Identify which cell holds the provided text, then report its [x, y] central coordinate. 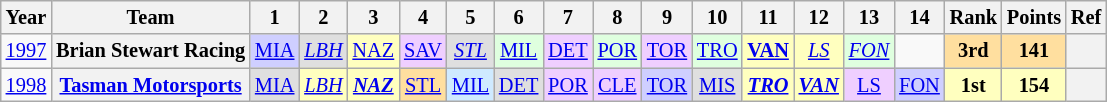
SAV [423, 51]
6 [518, 17]
4 [423, 17]
1 [274, 17]
MIS [717, 85]
14 [919, 17]
3 [374, 17]
Year [26, 17]
Ref [1086, 17]
1997 [26, 51]
Brian Stewart Racing [150, 51]
7 [568, 17]
Rank [974, 17]
154 [1034, 85]
3rd [974, 51]
12 [819, 17]
10 [717, 17]
8 [618, 17]
Points [1034, 17]
Team [150, 17]
11 [768, 17]
Tasman Motorsports [150, 85]
1998 [26, 85]
1st [974, 85]
141 [1034, 51]
CLE [618, 85]
2 [323, 17]
9 [667, 17]
5 [470, 17]
13 [869, 17]
